Capture the cell that displays the provided text and extract its [X, Y] central coordinate. 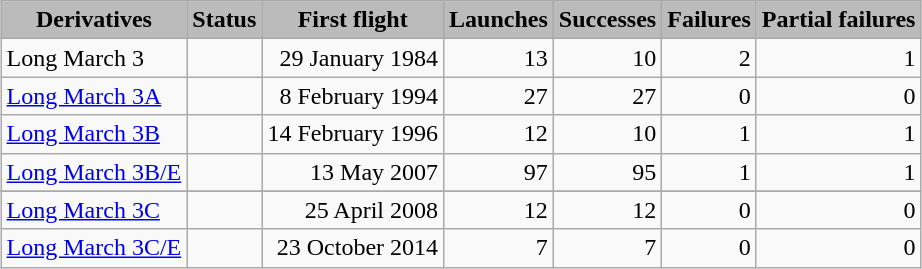
95 [607, 172]
97 [499, 172]
8 February 1994 [353, 96]
14 February 1996 [353, 134]
13 [499, 58]
Long March 3A [94, 96]
Launches [499, 20]
Successes [607, 20]
2 [710, 58]
Long March 3C [94, 210]
23 October 2014 [353, 248]
29 January 1984 [353, 58]
13 May 2007 [353, 172]
First flight [353, 20]
Long March 3 [94, 58]
Long March 3B [94, 134]
Failures [710, 20]
Long March 3B/E [94, 172]
Status [224, 20]
25 April 2008 [353, 210]
Derivatives [94, 20]
Partial failures [838, 20]
Long March 3C/E [94, 248]
